Return (X, Y) of the center of cell containing provided text 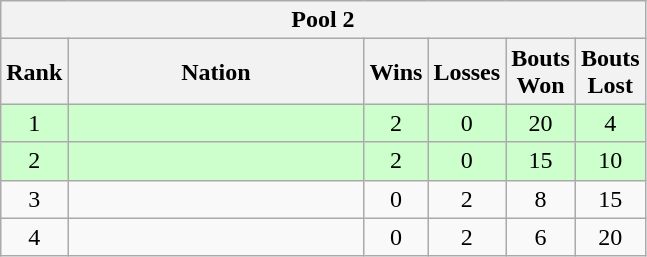
6 (541, 237)
8 (541, 199)
3 (34, 199)
Losses (467, 72)
Bouts Won (541, 72)
Bouts Lost (610, 72)
1 (34, 123)
Rank (34, 72)
Pool 2 (323, 20)
10 (610, 161)
Wins (396, 72)
Nation (216, 72)
